Detect which cell encompasses the target text, then output its (x, y) center coordinate. 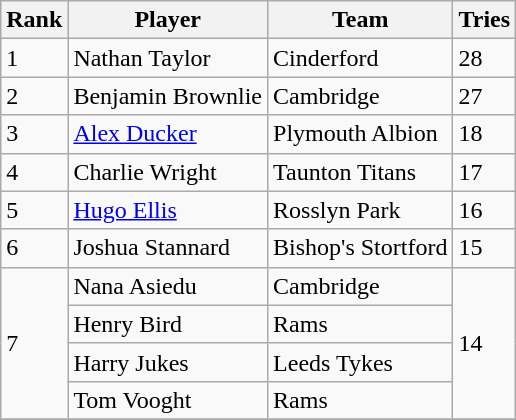
6 (34, 248)
14 (484, 343)
Taunton Titans (360, 172)
Leeds Tykes (360, 362)
Tom Vooght (168, 400)
2 (34, 96)
Plymouth Albion (360, 134)
Henry Bird (168, 324)
Rank (34, 20)
Player (168, 20)
Cinderford (360, 58)
27 (484, 96)
Bishop's Stortford (360, 248)
4 (34, 172)
16 (484, 210)
3 (34, 134)
Alex Ducker (168, 134)
15 (484, 248)
Benjamin Brownlie (168, 96)
7 (34, 343)
Team (360, 20)
Hugo Ellis (168, 210)
Charlie Wright (168, 172)
Nana Asiedu (168, 286)
1 (34, 58)
5 (34, 210)
28 (484, 58)
Nathan Taylor (168, 58)
Joshua Stannard (168, 248)
18 (484, 134)
Rosslyn Park (360, 210)
Tries (484, 20)
Harry Jukes (168, 362)
17 (484, 172)
